Search for the cell housing the specified text and yield its (x, y) center coordinate. 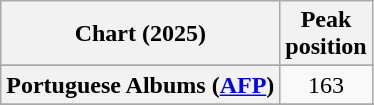
Peakposition (326, 34)
Chart (2025) (140, 34)
163 (326, 85)
Portuguese Albums (AFP) (140, 85)
